Capture the cell that displays the provided text and extract its [X, Y] central coordinate. 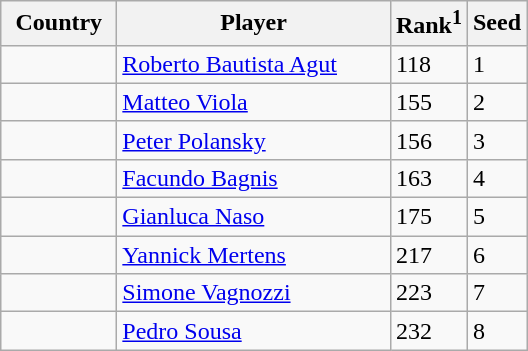
118 [428, 64]
Peter Polansky [254, 140]
Matteo Viola [254, 102]
Yannick Mertens [254, 255]
155 [428, 102]
1 [496, 64]
4 [496, 178]
Simone Vagnozzi [254, 293]
156 [428, 140]
Player [254, 24]
7 [496, 293]
Rank1 [428, 24]
Facundo Bagnis [254, 178]
6 [496, 255]
Country [59, 24]
217 [428, 255]
Roberto Bautista Agut [254, 64]
Pedro Sousa [254, 331]
232 [428, 331]
Seed [496, 24]
Gianluca Naso [254, 217]
175 [428, 217]
8 [496, 331]
2 [496, 102]
5 [496, 217]
163 [428, 178]
223 [428, 293]
3 [496, 140]
